Capture the cell that displays the provided text and extract its [X, Y] central coordinate. 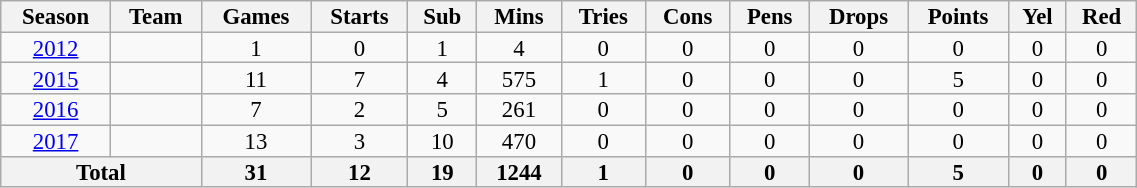
11 [256, 78]
Pens [770, 16]
Sub [442, 16]
12 [360, 172]
2016 [56, 110]
19 [442, 172]
Season [56, 16]
Yel [1037, 16]
Games [256, 16]
Points [958, 16]
Drops [858, 16]
Cons [688, 16]
Mins [520, 16]
Tries [603, 16]
Total [101, 172]
13 [256, 140]
2017 [56, 140]
10 [442, 140]
261 [520, 110]
470 [520, 140]
31 [256, 172]
Red [1101, 16]
1244 [520, 172]
575 [520, 78]
Team [156, 16]
2015 [56, 78]
2 [360, 110]
2012 [56, 48]
3 [360, 140]
Starts [360, 16]
